Return (X, Y) of the center of cell containing provided text 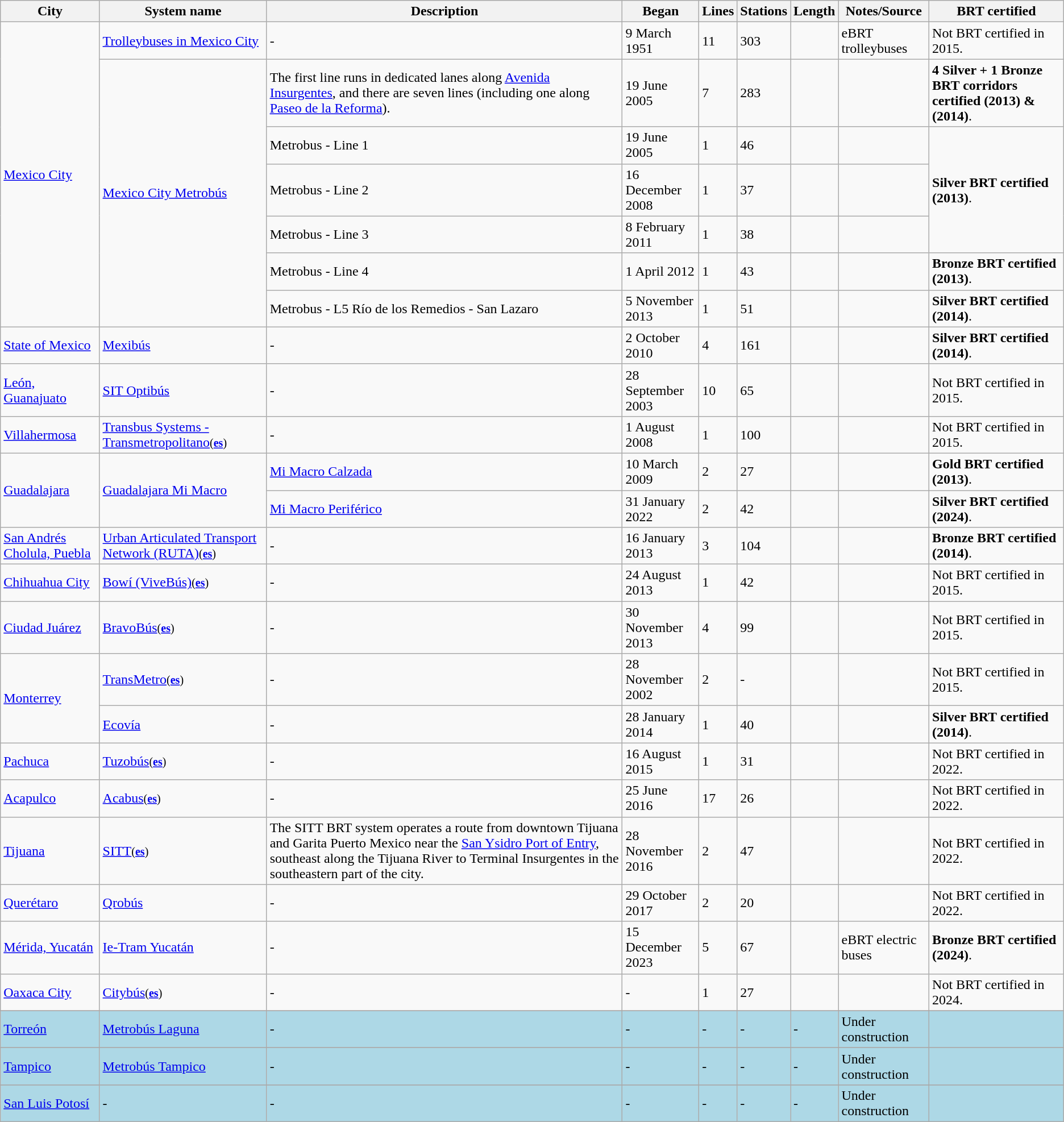
20 (764, 903)
SIT Optibús (183, 390)
Began (660, 11)
7 (718, 93)
Length (814, 11)
25 June 2016 (660, 798)
Metrobus - Line 3 (444, 234)
Guadalajara (50, 490)
Tijuana (50, 850)
38 (764, 234)
Metrobus - Line 1 (444, 146)
Transbus Systems - Transmetropolitano(es) (183, 434)
47 (764, 850)
46 (764, 146)
Chihuahua City (50, 583)
Mérida, Yucatán (50, 948)
System name (183, 11)
5 (718, 948)
Acapulco (50, 798)
303 (764, 41)
24 August 2013 (660, 583)
Mexico City Metrobús (183, 193)
8 February 2011 (660, 234)
SITT(es) (183, 850)
Mexico City (50, 174)
10 March 2009 (660, 472)
Qrobús (183, 903)
15 December 2023 (660, 948)
Not BRT certified in 2024. (997, 992)
Tampico (50, 1066)
Bronze BRT certified (2013). (997, 272)
28 January 2014 (660, 724)
Villahermosa (50, 434)
1 August 2008 (660, 434)
Ciudad Juárez (50, 628)
65 (764, 390)
The first line runs in dedicated lanes along Avenida Insurgentes, and there are seven lines (including one along Paseo de la Reforma). (444, 93)
City (50, 11)
Monterrey (50, 698)
eBRT trolleybuses (884, 41)
Trolleybuses in Mexico City (183, 41)
16 January 2013 (660, 546)
31 January 2022 (660, 508)
9 March 1951 (660, 41)
37 (764, 190)
51 (764, 308)
40 (764, 724)
28 November 2002 (660, 680)
Bronze BRT certified (2024). (997, 948)
Mi Macro Periférico (444, 508)
26 (764, 798)
Silver BRT certified (2013). (997, 190)
283 (764, 93)
Metrobus - L5 Río de los Remedios - San Lazaro (444, 308)
28 September 2003 (660, 390)
99 (764, 628)
Metrobús Laguna (183, 1029)
State of Mexico (50, 346)
31 (764, 762)
Bowí (ViveBús)(es) (183, 583)
Citybús(es) (183, 992)
11 (718, 41)
Urban Articulated Transport Network (RUTA)(es) (183, 546)
San Andrés Cholula, Puebla (50, 546)
Querétaro (50, 903)
Pachuca (50, 762)
17 (718, 798)
67 (764, 948)
Tuzobús(es) (183, 762)
Oaxaca City (50, 992)
5 November 2013 (660, 308)
BRT certified (997, 11)
1 April 2012 (660, 272)
Lines (718, 11)
4 Silver + 1 Bronze BRT corridors certified (2013) & (2014). (997, 93)
30 November 2013 (660, 628)
10 (718, 390)
Bronze BRT certified (2014). (997, 546)
Metrobus - Line 2 (444, 190)
Stations (764, 11)
Mexibús (183, 346)
3 (718, 546)
TransMetro(es) (183, 680)
Metrobus - Line 4 (444, 272)
28 November 2016 (660, 850)
104 (764, 546)
29 October 2017 (660, 903)
San Luis Potosí (50, 1103)
16 December 2008 (660, 190)
Mi Macro Calzada (444, 472)
Guadalajara Mi Macro (183, 490)
161 (764, 346)
Ecovía (183, 724)
Description (444, 11)
Gold BRT certified (2013). (997, 472)
Metrobús Tampico (183, 1066)
eBRT electric buses (884, 948)
16 August 2015 (660, 762)
Notes/Source (884, 11)
Silver BRT certified (2024). (997, 508)
BravoBús(es) (183, 628)
León, Guanajuato (50, 390)
Acabus(es) (183, 798)
2 October 2010 (660, 346)
Ie-Tram Yucatán (183, 948)
43 (764, 272)
Torreón (50, 1029)
100 (764, 434)
